Detect which cell encompasses the target text, then output its (x, y) center coordinate. 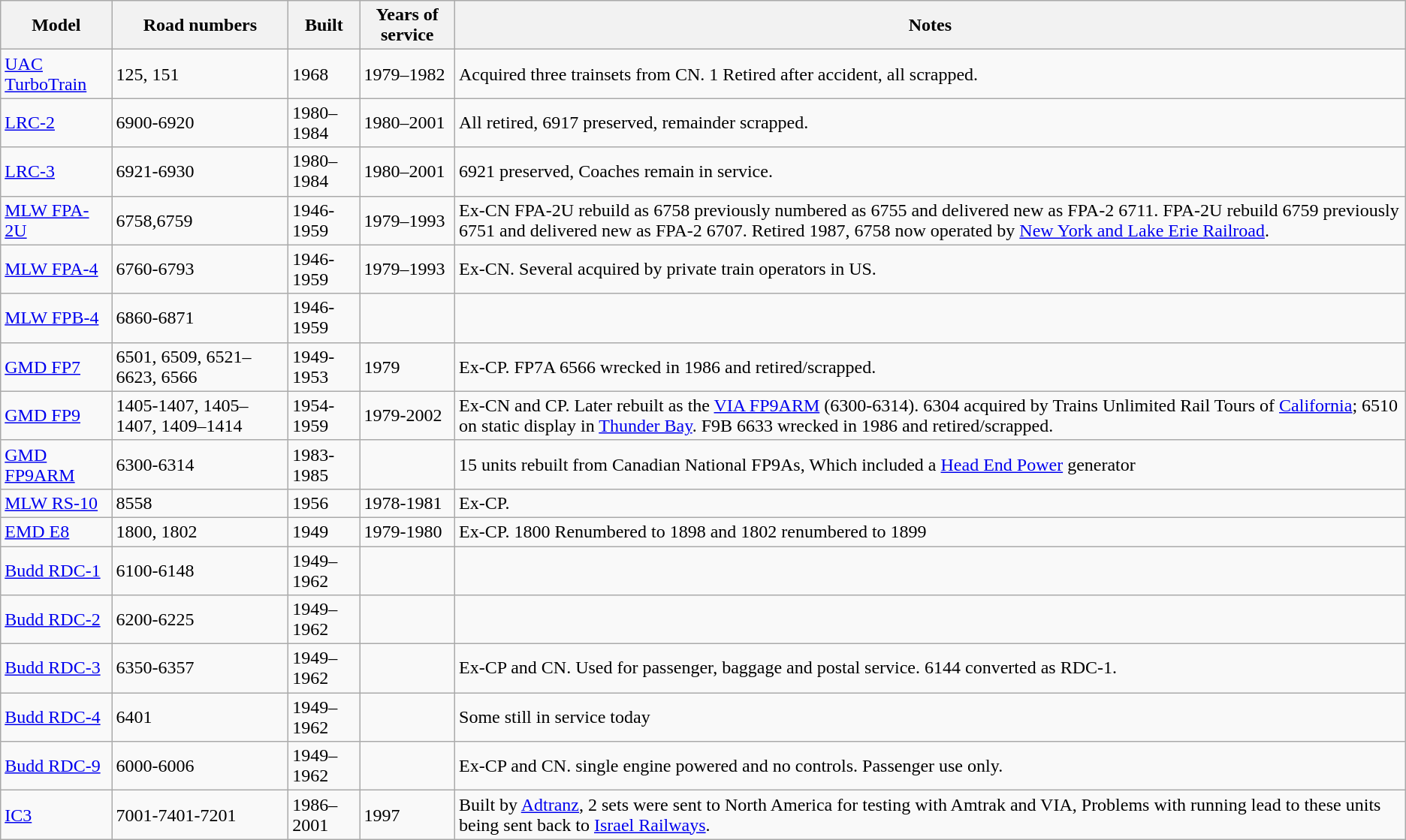
1949 (324, 531)
Some still in service today (931, 718)
1954-1959 (324, 416)
EMD E8 (56, 531)
Years of service (407, 26)
1979-1980 (407, 531)
Ex-CP and CN. single engine powered and no controls. Passenger use only. (931, 766)
6300-6314 (200, 464)
1800, 1802 (200, 531)
6501, 6509, 6521–6623, 6566 (200, 366)
Built (324, 26)
6921-6930 (200, 171)
1986–2001 (324, 815)
6921 preserved, Coaches remain in service. (931, 171)
Ex-CP. FP7A 6566 wrecked in 1986 and retired/scrapped. (931, 366)
Budd RDC-1 (56, 571)
6200-6225 (200, 620)
1979-2002 (407, 416)
1968 (324, 74)
6900-6920 (200, 123)
125, 151 (200, 74)
6350-6357 (200, 668)
6401 (200, 718)
1956 (324, 503)
6100-6148 (200, 571)
1997 (407, 815)
Road numbers (200, 26)
Ex-CN. Several acquired by private train operators in US. (931, 269)
LRC-2 (56, 123)
Notes (931, 26)
6860-6871 (200, 318)
Ex-CP and CN. Used for passenger, baggage and postal service. 6144 converted as RDC-1. (931, 668)
MLW FPA-4 (56, 269)
IC3 (56, 815)
8558 (200, 503)
6758,6759 (200, 221)
GMD FP7 (56, 366)
Acquired three trainsets from CN. 1 Retired after accident, all scrapped. (931, 74)
Budd RDC-9 (56, 766)
MLW FPA-2U (56, 221)
1979–1982 (407, 74)
Model (56, 26)
7001-7401-7201 (200, 815)
LRC-3 (56, 171)
6000-6006 (200, 766)
GMD FP9 (56, 416)
Budd RDC-4 (56, 718)
MLW RS-10 (56, 503)
6760-6793 (200, 269)
1978-1981 (407, 503)
1983-1985 (324, 464)
1405-1407, 1405–1407, 1409–1414 (200, 416)
Ex-CP. 1800 Renumbered to 1898 and 1802 renumbered to 1899 (931, 531)
All retired, 6917 preserved, remainder scrapped. (931, 123)
GMD FP9ARM (56, 464)
Ex-CP. (931, 503)
Budd RDC-2 (56, 620)
MLW FPB-4 (56, 318)
15 units rebuilt from Canadian National FP9As, Which included a Head End Power generator (931, 464)
1979 (407, 366)
UAC TurboTrain (56, 74)
Budd RDC-3 (56, 668)
1949-1953 (324, 366)
